Identify which cell holds the provided text, then report its (X, Y) central coordinate. 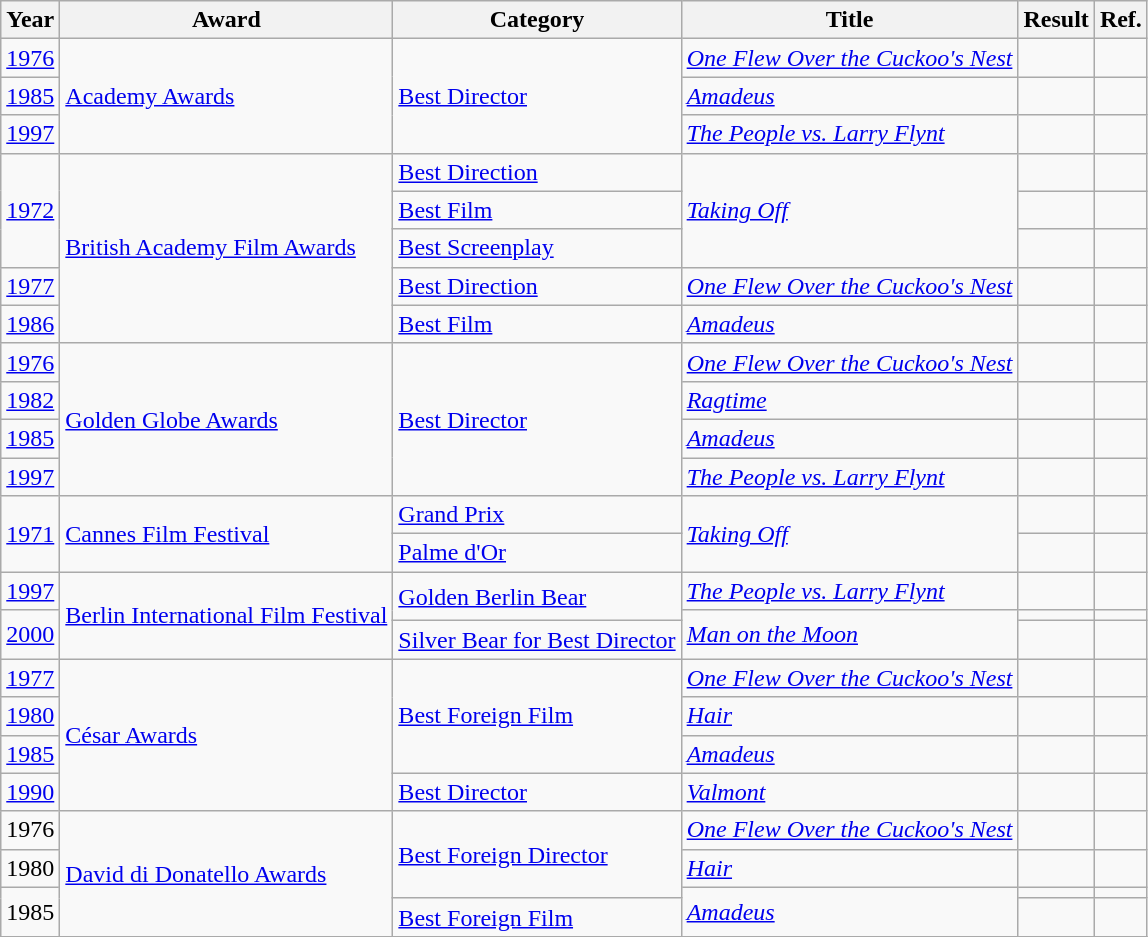
Ref. (1120, 20)
Valmont (850, 792)
Title (850, 20)
Grand Prix (537, 515)
1990 (30, 792)
Category (537, 20)
1982 (30, 400)
2000 (30, 634)
Award (226, 20)
1986 (30, 324)
Berlin International Film Festival (226, 616)
Best Foreign Director (537, 854)
Academy Awards (226, 96)
Palme d'Or (537, 553)
Year (30, 20)
César Awards (226, 735)
Golden Globe Awards (226, 419)
David di Donatello Awards (226, 874)
Man on the Moon (850, 634)
Best Screenplay (537, 248)
British Academy Film Awards (226, 248)
Cannes Film Festival (226, 534)
Result (1056, 20)
1972 (30, 210)
Ragtime (850, 400)
Silver Bear for Best Director (537, 640)
1971 (30, 534)
Golden Berlin Bear (537, 596)
